Capture the cell that displays the provided text and extract its (x, y) central coordinate. 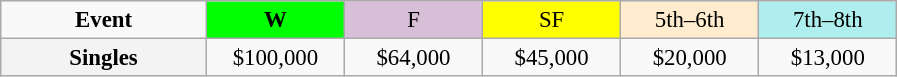
SF (552, 20)
$13,000 (828, 58)
7th–8th (828, 20)
$45,000 (552, 58)
$64,000 (413, 58)
5th–6th (690, 20)
$20,000 (690, 58)
F (413, 20)
Singles (104, 58)
W (275, 20)
Event (104, 20)
$100,000 (275, 58)
